Extract the [x, y] coordinate from the center of the cell holding the provided text.  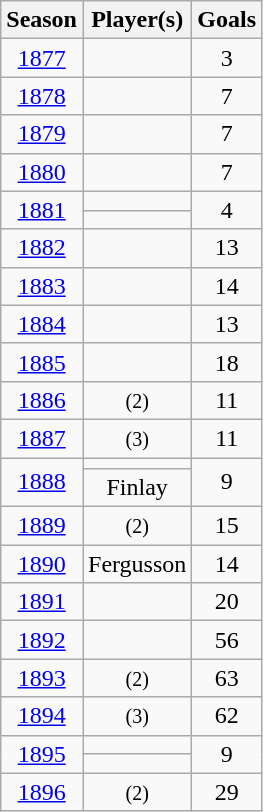
1877 [42, 58]
1883 [42, 286]
1882 [42, 248]
Finlay [136, 488]
1895 [42, 754]
18 [227, 362]
Player(s) [136, 20]
1892 [42, 640]
1891 [42, 602]
15 [227, 526]
1888 [42, 482]
Fergusson [136, 564]
63 [227, 678]
3 [227, 58]
1885 [42, 362]
1878 [42, 96]
1896 [42, 792]
1889 [42, 526]
1881 [42, 210]
1879 [42, 134]
Goals [227, 20]
20 [227, 602]
Season [42, 20]
1894 [42, 716]
1890 [42, 564]
62 [227, 716]
29 [227, 792]
1887 [42, 438]
1884 [42, 324]
1886 [42, 400]
1893 [42, 678]
56 [227, 640]
1880 [42, 172]
4 [227, 210]
